Detect which cell encompasses the target text, then output its [X, Y] center coordinate. 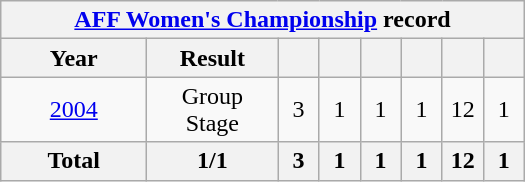
Group Stage [212, 110]
Year [74, 58]
2004 [74, 110]
Result [212, 58]
1/1 [212, 161]
Total [74, 161]
AFF Women's Championship record [263, 20]
